Provide the [X, Y] coordinate of the cell's center where the given text is located.  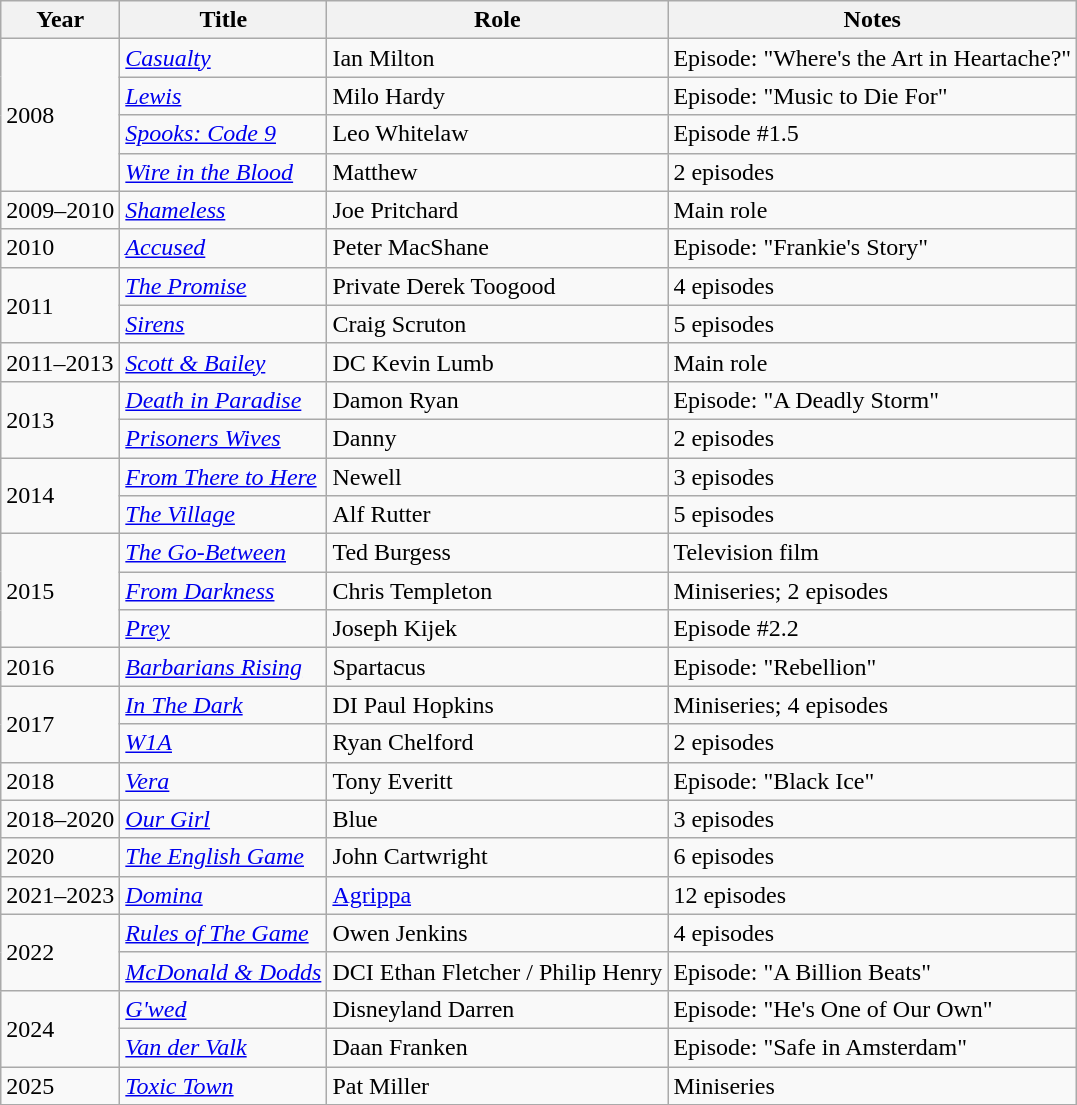
2011–2013 [60, 362]
Role [498, 20]
Death in Paradise [224, 400]
Miniseries [872, 1085]
The Promise [224, 286]
2016 [60, 667]
Lewis [224, 96]
Chris Templeton [498, 591]
2022 [60, 952]
Episode #1.5 [872, 134]
Rules of The Game [224, 933]
Episode: "A Billion Beats" [872, 971]
Episode #2.2 [872, 629]
Leo Whitelaw [498, 134]
Episode: "He's One of Our Own" [872, 1009]
W1A [224, 743]
Tony Everitt [498, 781]
Miniseries; 4 episodes [872, 705]
Domina [224, 895]
From Darkness [224, 591]
Ted Burgess [498, 553]
Year [60, 20]
2025 [60, 1085]
Toxic Town [224, 1085]
2021–2023 [60, 895]
Spooks: Code 9 [224, 134]
Casualty [224, 58]
Joseph Kijek [498, 629]
Episode: "Where's the Art in Heartache?" [872, 58]
Craig Scruton [498, 324]
2017 [60, 724]
DI Paul Hopkins [498, 705]
G'wed [224, 1009]
6 episodes [872, 857]
Wire in the Blood [224, 172]
2018 [60, 781]
Matthew [498, 172]
Barbarians Rising [224, 667]
2011 [60, 305]
Episode: "Music to Die For" [872, 96]
Episode: "A Deadly Storm" [872, 400]
McDonald & Dodds [224, 971]
Episode: "Black Ice" [872, 781]
Notes [872, 20]
Vera [224, 781]
Disneyland Darren [498, 1009]
2009–2010 [60, 210]
2024 [60, 1028]
Episode: "Safe in Amsterdam" [872, 1047]
2014 [60, 496]
2018–2020 [60, 819]
Ian Milton [498, 58]
Danny [498, 438]
Accused [224, 248]
2008 [60, 115]
2013 [60, 419]
Pat Miller [498, 1085]
Blue [498, 819]
Episode: "Rebellion" [872, 667]
The Go-Between [224, 553]
DC Kevin Lumb [498, 362]
Van der Valk [224, 1047]
Ryan Chelford [498, 743]
The English Game [224, 857]
Prisoners Wives [224, 438]
Joe Pritchard [498, 210]
Title [224, 20]
Television film [872, 553]
The Village [224, 515]
Spartacus [498, 667]
In The Dark [224, 705]
Miniseries; 2 episodes [872, 591]
Episode: "Frankie's Story" [872, 248]
2020 [60, 857]
Milo Hardy [498, 96]
Owen Jenkins [498, 933]
Prey [224, 629]
Damon Ryan [498, 400]
Private Derek Toogood [498, 286]
Shameless [224, 210]
DCI Ethan Fletcher / Philip Henry [498, 971]
Scott & Bailey [224, 362]
Newell [498, 477]
Agrippa [498, 895]
From There to Here [224, 477]
2015 [60, 591]
12 episodes [872, 895]
Sirens [224, 324]
Alf Rutter [498, 515]
Peter MacShane [498, 248]
John Cartwright [498, 857]
2010 [60, 248]
Daan Franken [498, 1047]
Our Girl [224, 819]
